For the text-containing cell, return its midpoint in [x, y] coordinate format. 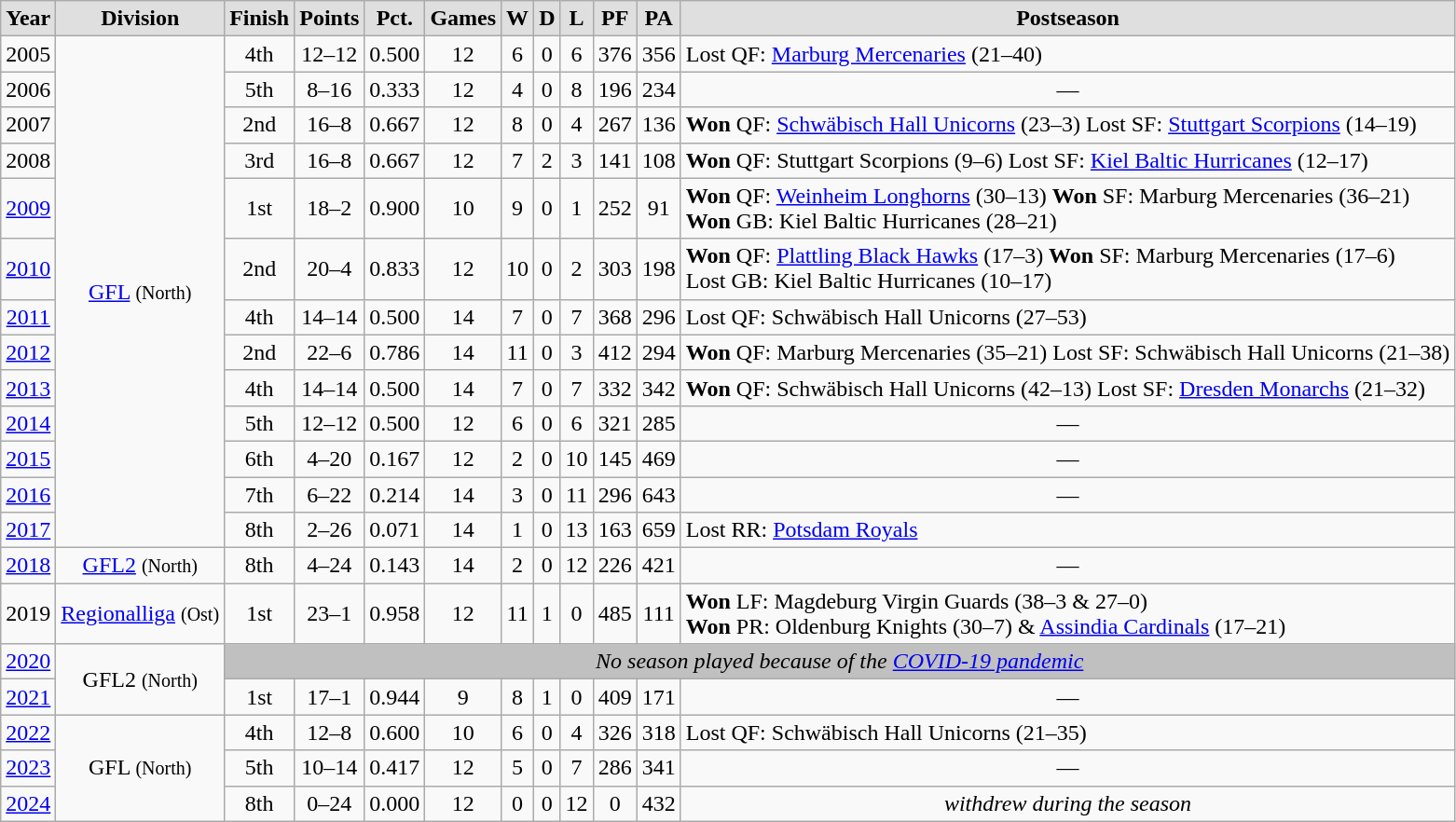
W [518, 19]
8–16 [330, 89]
2–26 [330, 530]
withdrew during the season [1068, 803]
3rd [259, 160]
Finish [259, 19]
0–24 [330, 803]
356 [658, 54]
Lost QF: Marburg Mercenaries (21–40) [1068, 54]
0.214 [395, 495]
0.333 [395, 89]
368 [615, 317]
91 [658, 209]
0.958 [395, 613]
376 [615, 54]
18–2 [330, 209]
2024 [28, 803]
252 [615, 209]
7th [259, 495]
2012 [28, 352]
0.600 [395, 733]
2019 [28, 613]
Won QF: Stuttgart Scorpions (9–6) Lost SF: Kiel Baltic Hurricanes (12–17) [1068, 160]
Points [330, 19]
13 [576, 530]
17–1 [330, 697]
0.143 [395, 566]
294 [658, 352]
2017 [28, 530]
643 [658, 495]
409 [615, 697]
D [547, 19]
Won LF: Magdeburg Virgin Guards (38–3 & 27–0) Won PR: Oldenburg Knights (30–7) & Assindia Cardinals (17–21) [1068, 613]
303 [615, 268]
342 [658, 388]
111 [658, 613]
163 [615, 530]
12–8 [330, 733]
0.786 [395, 352]
20–4 [330, 268]
145 [615, 459]
Division [140, 19]
Won QF: Weinheim Longhorns (30–13) Won SF: Marburg Mercenaries (36–21) Won GB: Kiel Baltic Hurricanes (28–21) [1068, 209]
Lost QF: Schwäbisch Hall Unicorns (27–53) [1068, 317]
485 [615, 613]
0.833 [395, 268]
Won QF: Schwäbisch Hall Unicorns (42–13) Lost SF: Dresden Monarchs (21–32) [1068, 388]
198 [658, 268]
432 [658, 803]
318 [658, 733]
2021 [28, 697]
108 [658, 160]
2022 [28, 733]
Year [28, 19]
Pct. [395, 19]
Postseason [1068, 19]
2008 [28, 160]
Won QF: Marburg Mercenaries (35–21) Lost SF: Schwäbisch Hall Unicorns (21–38) [1068, 352]
321 [615, 423]
0.000 [395, 803]
2016 [28, 495]
0.071 [395, 530]
226 [615, 566]
469 [658, 459]
4–24 [330, 566]
2006 [28, 89]
22–6 [330, 352]
285 [658, 423]
Regionalliga (Ost) [140, 613]
2014 [28, 423]
6–22 [330, 495]
Lost QF: Schwäbisch Hall Unicorns (21–35) [1068, 733]
0.944 [395, 697]
0.417 [395, 768]
PA [658, 19]
PF [615, 19]
2005 [28, 54]
326 [615, 733]
412 [615, 352]
196 [615, 89]
2023 [28, 768]
2010 [28, 268]
6th [259, 459]
332 [615, 388]
Games [463, 19]
2009 [28, 209]
136 [658, 125]
L [576, 19]
341 [658, 768]
2018 [28, 566]
0.167 [395, 459]
286 [615, 768]
171 [658, 697]
141 [615, 160]
23–1 [330, 613]
No season played because of the COVID-19 pandemic [840, 662]
Lost RR: Potsdam Royals [1068, 530]
267 [615, 125]
10–14 [330, 768]
2020 [28, 662]
2015 [28, 459]
2007 [28, 125]
Won QF: Schwäbisch Hall Unicorns (23–3) Lost SF: Stuttgart Scorpions (14–19) [1068, 125]
2011 [28, 317]
234 [658, 89]
4–20 [330, 459]
0.900 [395, 209]
2013 [28, 388]
659 [658, 530]
5 [518, 768]
Won QF: Plattling Black Hawks (17–3) Won SF: Marburg Mercenaries (17–6) Lost GB: Kiel Baltic Hurricanes (10–17) [1068, 268]
421 [658, 566]
